Detect which cell encompasses the target text, then output its (x, y) center coordinate. 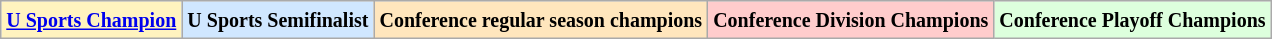
Conference Playoff Champions (1132, 20)
U Sports Champion (92, 20)
U Sports Semifinalist (278, 20)
Conference regular season champions (541, 20)
Conference Division Champions (851, 20)
